For the text-containing cell, return its midpoint in [x, y] coordinate format. 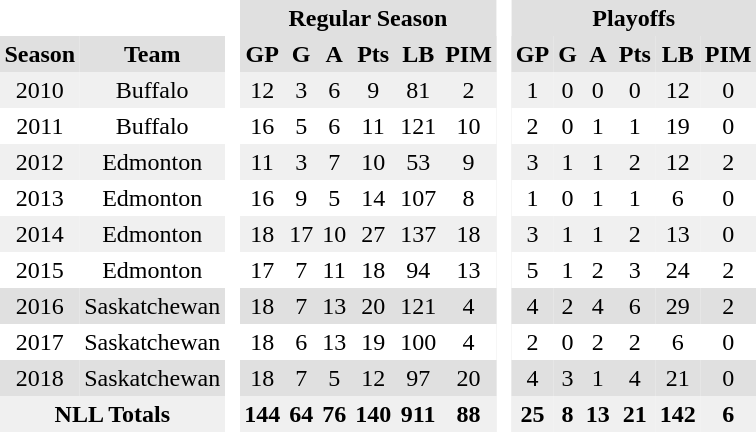
2015 [40, 270]
2018 [40, 378]
Playoffs [634, 18]
88 [469, 414]
NLL Totals [112, 414]
100 [418, 342]
2013 [40, 198]
2010 [40, 90]
Season [40, 54]
94 [418, 270]
27 [374, 234]
29 [678, 306]
140 [374, 414]
76 [334, 414]
142 [678, 414]
81 [418, 90]
137 [418, 234]
144 [262, 414]
24 [678, 270]
2016 [40, 306]
911 [418, 414]
53 [418, 162]
97 [418, 378]
Regular Season [368, 18]
2012 [40, 162]
2014 [40, 234]
107 [418, 198]
2011 [40, 126]
2017 [40, 342]
25 [532, 414]
Team [152, 54]
14 [374, 198]
64 [302, 414]
